Return the [x, y] coordinate for the center point of the cell that contains the specified text.  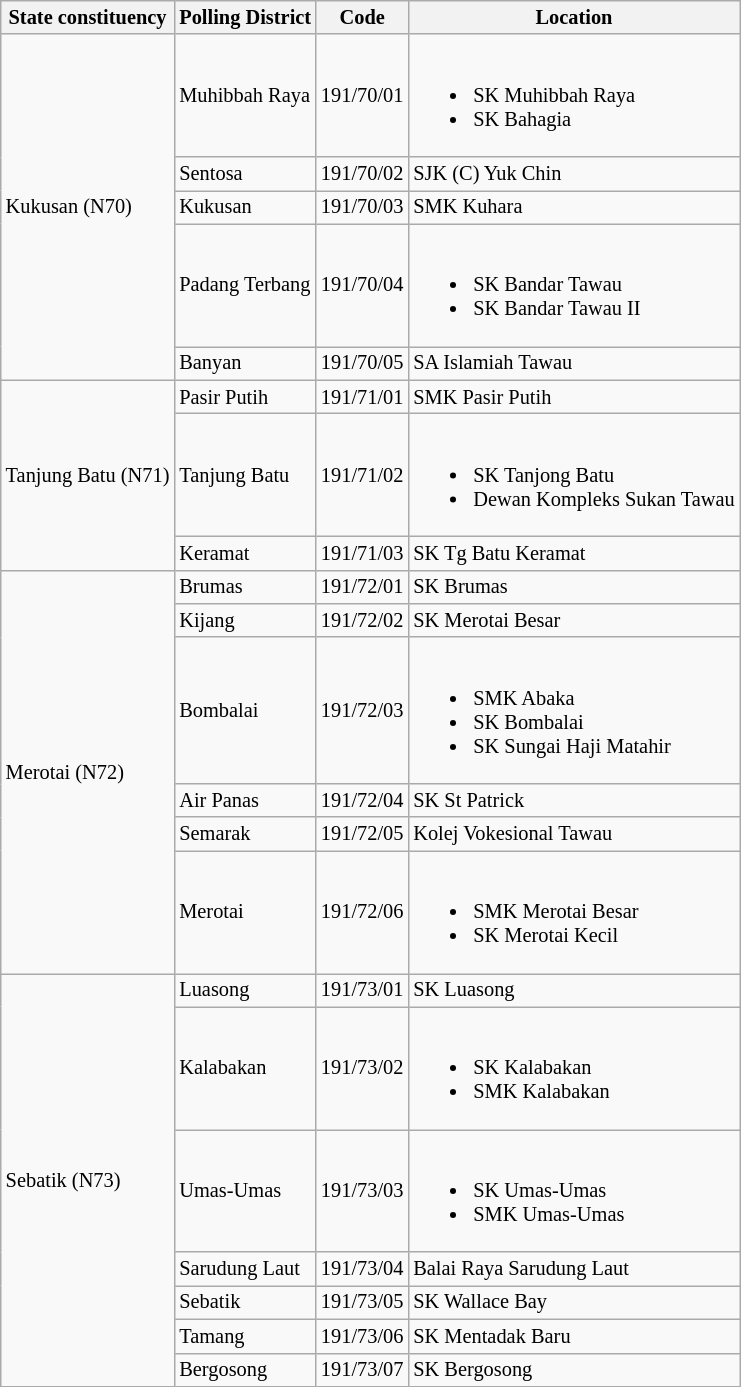
191/70/03 [362, 207]
Padang Terbang [245, 285]
State constituency [88, 17]
SK Muhibbah RayaSK Bahagia [574, 95]
Location [574, 17]
191/70/04 [362, 285]
SMK Merotai BesarSK Merotai Kecil [574, 912]
191/72/01 [362, 587]
Sebatik (N73) [88, 1180]
Semarak [245, 834]
Kijang [245, 620]
191/71/01 [362, 397]
Tamang [245, 1336]
Sentosa [245, 173]
SK Merotai Besar [574, 620]
SK Bergosong [574, 1370]
SK Tanjong BatuDewan Kompleks Sukan Tawau [574, 475]
191/72/04 [362, 800]
SK Tg Batu Keramat [574, 553]
SK Wallace Bay [574, 1302]
Brumas [245, 587]
SMK Kuhara [574, 207]
191/70/01 [362, 95]
Tanjung Batu (N71) [88, 475]
Muhibbah Raya [245, 95]
191/72/06 [362, 912]
SMK Pasir Putih [574, 397]
SK Mentadak Baru [574, 1336]
SK Luasong [574, 990]
SK St Patrick [574, 800]
Balai Raya Sarudung Laut [574, 1269]
191/72/02 [362, 620]
Keramat [245, 553]
Kukusan (N70) [88, 207]
Umas-Umas [245, 1190]
Bombalai [245, 710]
191/70/02 [362, 173]
Sarudung Laut [245, 1269]
191/71/02 [362, 475]
Luasong [245, 990]
Bergosong [245, 1370]
191/73/06 [362, 1336]
191/73/01 [362, 990]
191/71/03 [362, 553]
SK Brumas [574, 587]
Kalabakan [245, 1068]
191/73/04 [362, 1269]
Pasir Putih [245, 397]
SK Bandar TawauSK Bandar Tawau II [574, 285]
Sebatik [245, 1302]
191/72/03 [362, 710]
SK KalabakanSMK Kalabakan [574, 1068]
Merotai (N72) [88, 772]
Tanjung Batu [245, 475]
SMK AbakaSK BombalaiSK Sungai Haji Matahir [574, 710]
191/70/05 [362, 363]
SA Islamiah Tawau [574, 363]
SJK (C) Yuk Chin [574, 173]
191/73/03 [362, 1190]
191/72/05 [362, 834]
SK Umas-UmasSMK Umas-Umas [574, 1190]
Kolej Vokesional Tawau [574, 834]
191/73/07 [362, 1370]
Polling District [245, 17]
191/73/05 [362, 1302]
Air Panas [245, 800]
Merotai [245, 912]
Banyan [245, 363]
Code [362, 17]
Kukusan [245, 207]
191/73/02 [362, 1068]
